Return the [X, Y] coordinate for the center point of the cell that contains the specified text.  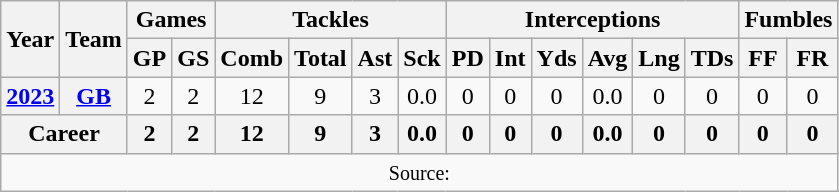
Tackles [330, 20]
Comb [252, 58]
Total [321, 58]
TDs [712, 58]
Int [510, 58]
FF [763, 58]
Source: [420, 172]
GP [149, 58]
Year [30, 39]
Avg [608, 58]
Career [64, 134]
FR [812, 58]
Ast [375, 58]
Fumbles [788, 20]
Interceptions [592, 20]
PD [468, 58]
Sck [422, 58]
GS [194, 58]
Games [170, 20]
Team [94, 39]
2023 [30, 96]
Yds [556, 58]
Lng [659, 58]
GB [94, 96]
